Detect which cell encompasses the target text, then output its (x, y) center coordinate. 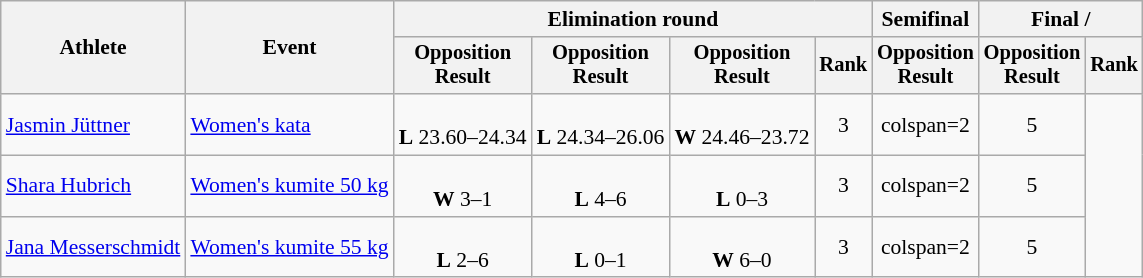
L 24.34–26.06 (601, 124)
L 0–1 (601, 248)
Women's kumite 50 kg (289, 186)
W 6–0 (742, 248)
Semifinal (926, 19)
W 3–1 (463, 186)
Shara Hubrich (94, 186)
L 4–6 (601, 186)
W 24.46–23.72 (742, 124)
Jana Messerschmidt (94, 248)
Jasmin Jüttner (94, 124)
L 0–3 (742, 186)
Women's kata (289, 124)
Final / (1061, 19)
L 2–6 (463, 248)
Women's kumite 55 kg (289, 248)
Elimination round (633, 19)
Event (289, 48)
L 23.60–24.34 (463, 124)
Athlete (94, 48)
